Pinpoint the cell where the given text exists, returning its (x, y) midpoint coordinate. 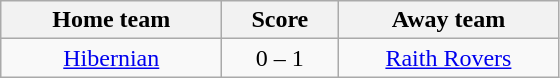
Score (280, 20)
0 – 1 (280, 58)
Raith Rovers (448, 58)
Home team (112, 20)
Away team (448, 20)
Hibernian (112, 58)
